From the cell containing the given text, extract its center point as [X, Y] coordinate. 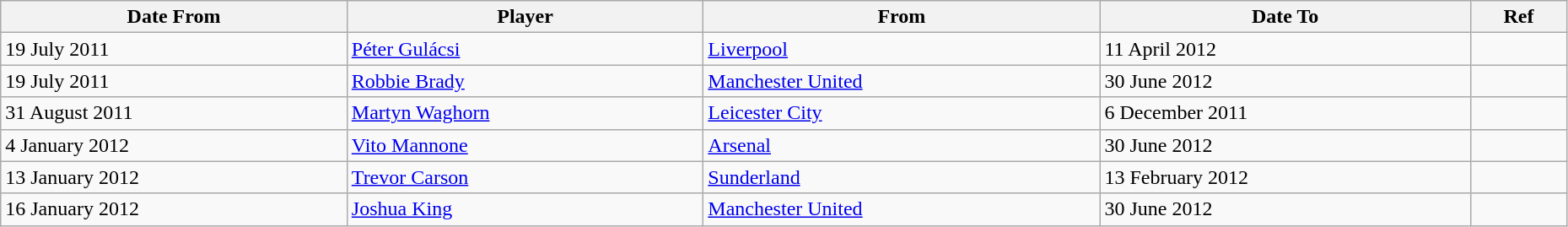
Player [525, 17]
4 January 2012 [174, 145]
Trevor Carson [525, 177]
Date From [174, 17]
Péter Gulácsi [525, 49]
16 January 2012 [174, 209]
11 April 2012 [1285, 49]
13 January 2012 [174, 177]
Liverpool [902, 49]
Vito Mannone [525, 145]
Robbie Brady [525, 81]
Arsenal [902, 145]
Martyn Waghorn [525, 113]
Date To [1285, 17]
13 February 2012 [1285, 177]
Sunderland [902, 177]
31 August 2011 [174, 113]
6 December 2011 [1285, 113]
Joshua King [525, 209]
From [902, 17]
Leicester City [902, 113]
Ref [1518, 17]
